Search for the cell housing the specified text and yield its [x, y] center coordinate. 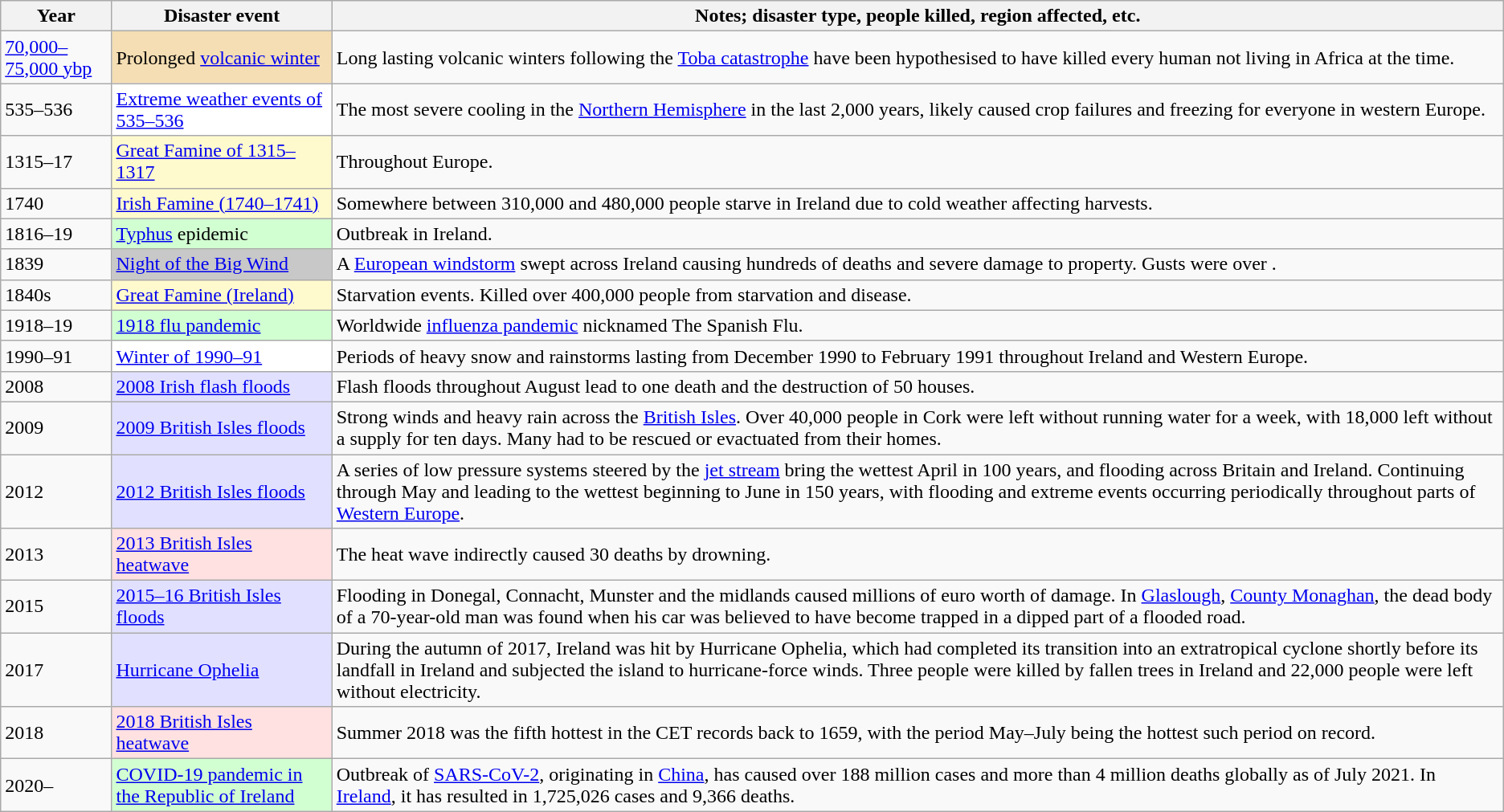
70,000–75,000 ybp [56, 58]
Notes; disaster type, people killed, region affected, etc. [918, 16]
2008 [56, 386]
2013 [56, 554]
1918 flu pandemic [222, 325]
2009 [56, 427]
Winter of 1990–91 [222, 356]
2015–16 British Isles floods [222, 607]
Periods of heavy snow and rainstorms lasting from December 1990 to February 1991 throughout Ireland and Western Europe. [918, 356]
2020– [56, 785]
Throughout Europe. [918, 162]
Great Famine of 1315–1317 [222, 162]
1918–19 [56, 325]
Irish Famine (1740–1741) [222, 203]
2018 British Isles heatwave [222, 732]
Great Famine (Ireland) [222, 295]
Outbreak in Ireland. [918, 234]
A European windstorm swept across Ireland causing hundreds of deaths and severe damage to property. Gusts were over . [918, 264]
1816–19 [56, 234]
The heat wave indirectly caused 30 deaths by drowning. [918, 554]
Worldwide influenza pandemic nicknamed The Spanish Flu. [918, 325]
Long lasting volcanic winters following the Toba catastrophe have been hypothesised to have killed every human not living in Africa at the time. [918, 58]
1840s [56, 295]
2008 Irish flash floods [222, 386]
Summer 2018 was the fifth hottest in the CET records back to 1659, with the period May–July being the hottest such period on record. [918, 732]
Night of the Big Wind [222, 264]
Disaster event [222, 16]
2012 British Isles floods [222, 492]
COVID-19 pandemic in the Republic of Ireland [222, 785]
Starvation events. Killed over 400,000 people from starvation and disease. [918, 295]
Flash floods throughout August lead to one death and the destruction of 50 houses. [918, 386]
1839 [56, 264]
1740 [56, 203]
535–536 [56, 109]
2012 [56, 492]
Prolonged volcanic winter [222, 58]
2015 [56, 607]
Year [56, 16]
Extreme weather events of 535–536 [222, 109]
Typhus epidemic [222, 234]
2013 British Isles heatwave [222, 554]
The most severe cooling in the Northern Hemisphere in the last 2,000 years, likely caused crop failures and freezing for everyone in western Europe. [918, 109]
Somewhere between 310,000 and 480,000 people starve in Ireland due to cold weather affecting harvests. [918, 203]
2009 British Isles floods [222, 427]
1315–17 [56, 162]
2017 [56, 670]
1990–91 [56, 356]
Hurricane Ophelia [222, 670]
2018 [56, 732]
